Provide the (x, y) coordinate of the cell's center where the given text is located.  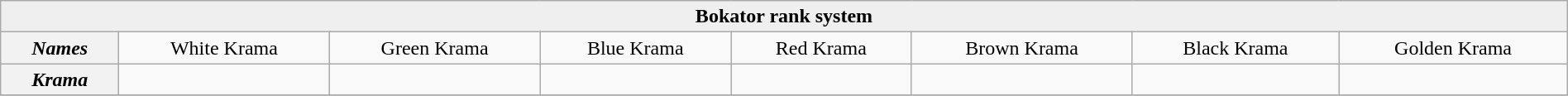
Names (60, 48)
Black Krama (1236, 48)
Bokator rank system (784, 17)
Blue Krama (635, 48)
Green Krama (435, 48)
Brown Krama (1022, 48)
White Krama (225, 48)
Krama (60, 79)
Red Krama (822, 48)
Golden Krama (1453, 48)
